Capture the cell that displays the provided text and extract its (x, y) central coordinate. 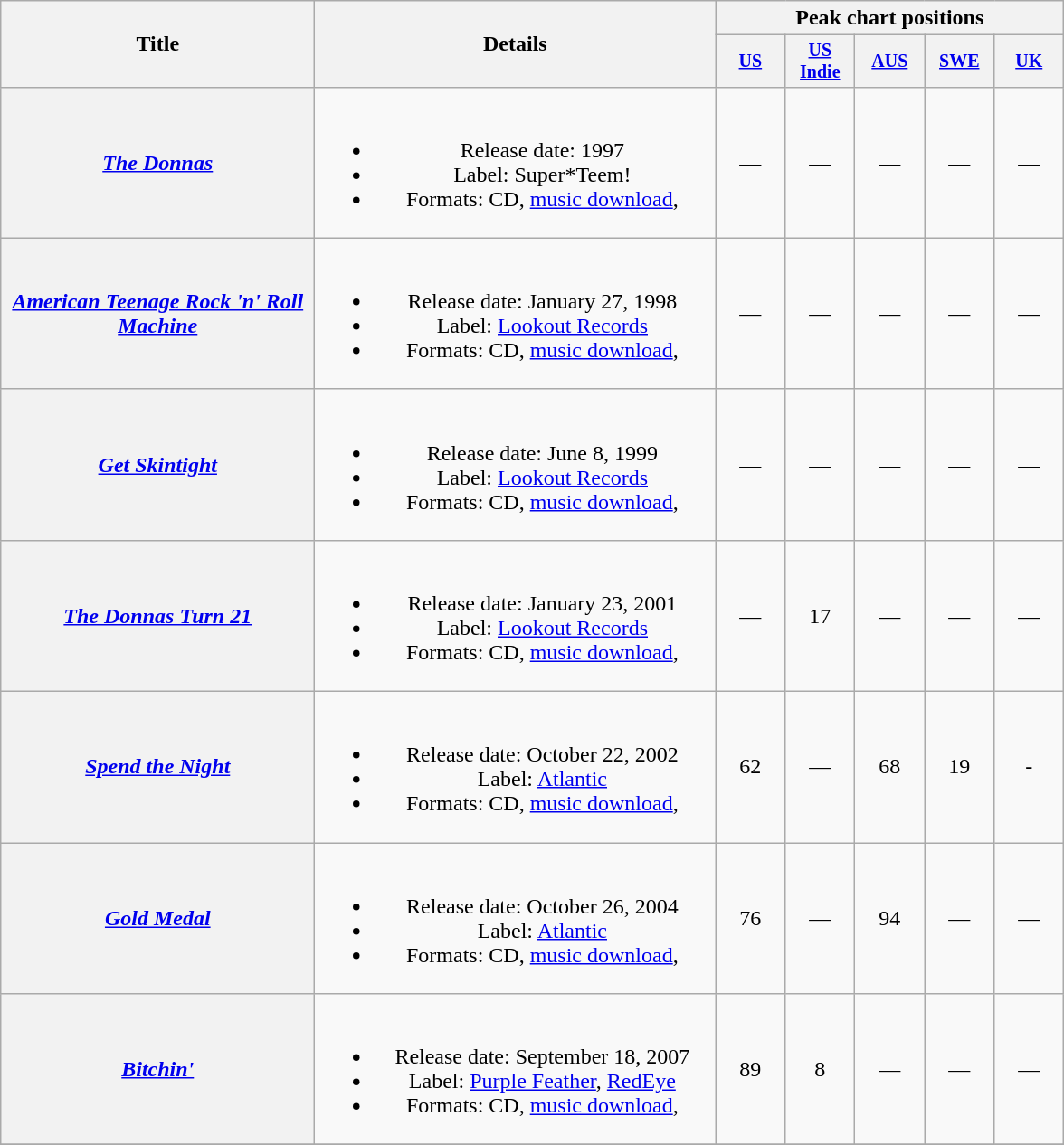
Release date: October 22, 2002Label: AtlanticFormats: CD, music download, (516, 767)
89 (751, 1069)
The Donnas (157, 163)
American Teenage Rock 'n' Roll Machine (157, 313)
8 (820, 1069)
Peak chart positions (890, 18)
Release date: June 8, 1999Label: Lookout RecordsFormats: CD, music download, (516, 465)
The Donnas Turn 21 (157, 615)
17 (820, 615)
Spend the Night (157, 767)
Release date: January 23, 2001Label: Lookout RecordsFormats: CD, music download, (516, 615)
SWE (959, 62)
Release date: October 26, 2004Label: AtlanticFormats: CD, music download, (516, 919)
USIndie (820, 62)
Release date: January 27, 1998Label: Lookout RecordsFormats: CD, music download, (516, 313)
76 (751, 919)
AUS (890, 62)
Get Skintight (157, 465)
Bitchin' (157, 1069)
Release date: September 18, 2007Label: Purple Feather, RedEyeFormats: CD, music download, (516, 1069)
Release date: 1997Label: Super*Teem!Formats: CD, music download, (516, 163)
US (751, 62)
94 (890, 919)
19 (959, 767)
Details (516, 44)
Gold Medal (157, 919)
68 (890, 767)
UK (1030, 62)
Title (157, 44)
62 (751, 767)
- (1030, 767)
